Find where the given text appears and provide that cell's center as (X, Y) coordinate. 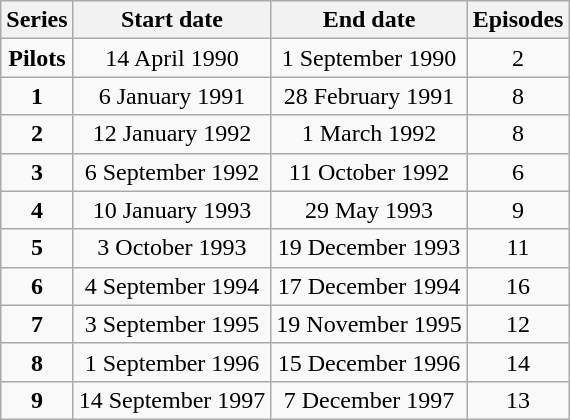
19 December 1993 (369, 248)
Episodes (518, 20)
11 October 1992 (369, 172)
1 (37, 96)
29 May 1993 (369, 210)
16 (518, 286)
10 January 1993 (172, 210)
1 September 1990 (369, 58)
Start date (172, 20)
3 (37, 172)
End date (369, 20)
3 September 1995 (172, 324)
14 April 1990 (172, 58)
14 September 1997 (172, 400)
1 March 1992 (369, 134)
7 December 1997 (369, 400)
4 September 1994 (172, 286)
13 (518, 400)
3 October 1993 (172, 248)
4 (37, 210)
6 January 1991 (172, 96)
Series (37, 20)
15 December 1996 (369, 362)
14 (518, 362)
1 September 1996 (172, 362)
7 (37, 324)
6 September 1992 (172, 172)
5 (37, 248)
Pilots (37, 58)
11 (518, 248)
12 (518, 324)
28 February 1991 (369, 96)
19 November 1995 (369, 324)
17 December 1994 (369, 286)
12 January 1992 (172, 134)
